Identify which cell holds the provided text, then report its [X, Y] central coordinate. 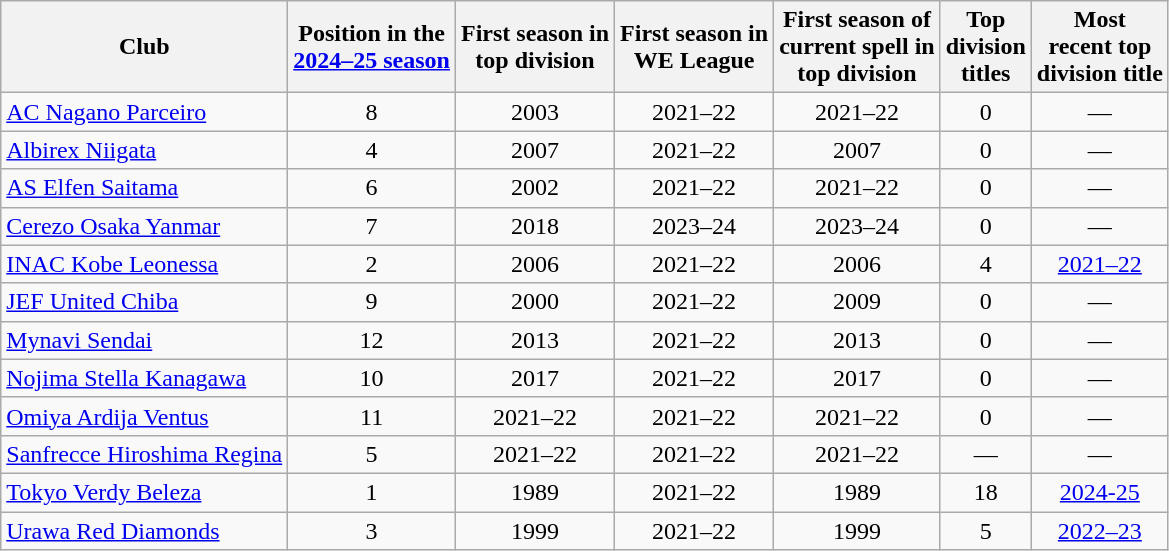
First season ofcurrent spell intop division [858, 47]
Top divisiontitles [986, 47]
Nojima Stella Kanagawa [144, 378]
10 [372, 378]
2022–23 [1100, 531]
Tokyo Verdy Beleza [144, 492]
2000 [534, 302]
Most recent top division title [1100, 47]
3 [372, 531]
AC Nagano Parceiro [144, 112]
2009 [858, 302]
12 [372, 340]
Cerezo Osaka Yanmar [144, 226]
18 [986, 492]
2003 [534, 112]
7 [372, 226]
2 [372, 264]
Omiya Ardija Ventus [144, 416]
9 [372, 302]
INAC Kobe Leonessa [144, 264]
Mynavi Sendai [144, 340]
1 [372, 492]
2002 [534, 188]
AS Elfen Saitama [144, 188]
2024-25 [1100, 492]
Albirex Niigata [144, 150]
2018 [534, 226]
JEF United Chiba [144, 302]
Position in the2024–25 season [372, 47]
11 [372, 416]
Urawa Red Diamonds [144, 531]
First season intop division [534, 47]
Club [144, 47]
Sanfrecce Hiroshima Regina [144, 454]
6 [372, 188]
First season inWE League [694, 47]
8 [372, 112]
